Provide the (X, Y) coordinate of the cell's center where the given text is located.  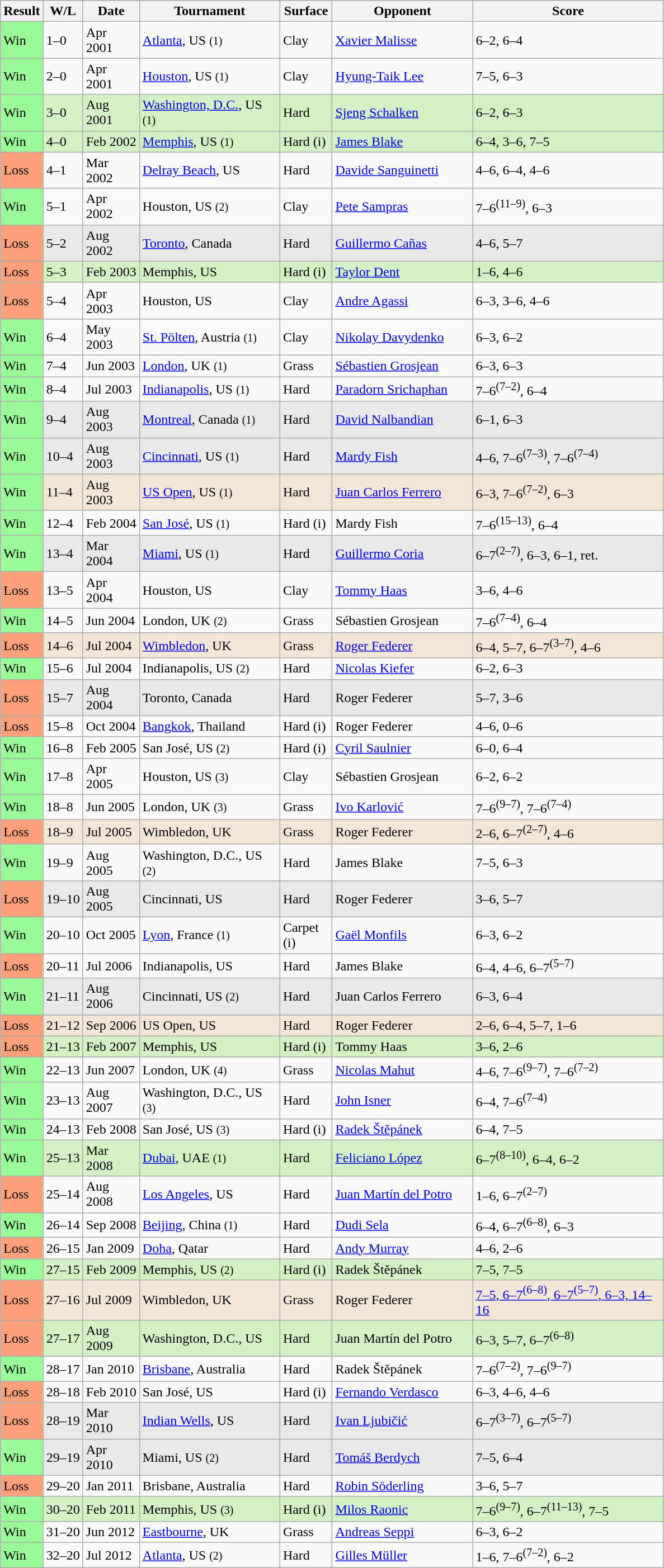
Atlanta, US (2) (209, 1555)
7–6(9–7), 6–7(11–13), 7–5 (568, 1509)
John Isner (403, 1100)
Cincinnati, US (209, 899)
7–4 (63, 366)
Surface (306, 11)
Davide Sanguinetti (403, 170)
4–6, 5–7 (568, 243)
Feliciano López (403, 1158)
6–4, 3–6, 7–5 (568, 141)
4–1 (63, 170)
2–6, 6–4, 5–7, 1–6 (568, 1025)
4–6, 2–6 (568, 1248)
18–9 (63, 832)
19–10 (63, 899)
Gilles Müller (403, 1555)
Tournament (209, 11)
US Open, US (209, 1025)
Date (111, 11)
15–6 (63, 669)
4–6, 7–6(9–7), 7–6(7–2) (568, 1070)
Montreal, Canada (1) (209, 419)
25–14 (63, 1194)
David Nalbandian (403, 419)
6–3, 7–6(7–2), 6–3 (568, 492)
Feb 2007 (111, 1046)
Dudi Sela (403, 1225)
7–6(7–2), 7–6(9–7) (568, 1368)
Apr 2005 (111, 776)
14–5 (63, 620)
Eastbourne, UK (209, 1532)
Mar 2004 (111, 553)
5–4 (63, 301)
Memphis, US (2) (209, 1269)
Lyon, France (1) (209, 936)
6–2, 6–4 (568, 40)
6–3, 4–6, 4–6 (568, 1392)
Sjeng Schalken (403, 113)
6–7(8–10), 6–4, 6–2 (568, 1158)
6–4, 7–5 (568, 1129)
21–11 (63, 996)
London, UK (3) (209, 807)
Memphis, US (3) (209, 1509)
Jan 2010 (111, 1368)
7–5, 6–4 (568, 1457)
Andreas Seppi (403, 1532)
6–0, 6–4 (568, 747)
San José, US (3) (209, 1129)
30–20 (63, 1509)
6–4, 5–7, 6–7(3–7), 4–6 (568, 645)
Jul 2006 (111, 966)
Delray Beach, US (209, 170)
5–2 (63, 243)
St. Pölten, Austria (1) (209, 337)
Feb 2003 (111, 272)
6–3, 6–4 (568, 996)
Aug 2006 (111, 996)
Aug 2001 (111, 113)
Feb 2009 (111, 1269)
Washington, D.C., US (209, 1338)
6–4, 7–6(7–4) (568, 1100)
Feb 2010 (111, 1392)
Houston, US (1) (209, 76)
25–13 (63, 1158)
Feb 2011 (111, 1509)
18–8 (63, 807)
Washington, D.C., US (3) (209, 1100)
Aug 2004 (111, 698)
15–8 (63, 726)
Jun 2012 (111, 1532)
6–2, 6–2 (568, 776)
Tomáš Berdych (403, 1457)
Andy Murray (403, 1248)
Hyung-Taik Lee (403, 76)
London, UK (1) (209, 366)
Ivo Karlović (403, 807)
13–5 (63, 590)
28–17 (63, 1368)
San José, US (209, 1392)
Andre Agassi (403, 301)
Apr 2004 (111, 590)
4–0 (63, 141)
London, UK (2) (209, 620)
Paradorn Srichaphan (403, 389)
Doha, Qatar (209, 1248)
US Open, US (1) (209, 492)
Guillermo Cañas (403, 243)
W/L (63, 11)
Houston, US (2) (209, 207)
5–7, 3–6 (568, 698)
6–4 (63, 337)
7–6(7–2), 6–4 (568, 389)
29–20 (63, 1486)
Miami, US (2) (209, 1457)
19–9 (63, 862)
16–8 (63, 747)
Washington, D.C., US (1) (209, 113)
Feb 2002 (111, 141)
Jun 2004 (111, 620)
Atlanta, US (1) (209, 40)
Aug 2009 (111, 1338)
Memphis, US (1) (209, 141)
29–19 (63, 1457)
7–6(11–9), 6–3 (568, 207)
21–12 (63, 1025)
11–4 (63, 492)
28–19 (63, 1421)
Aug 2007 (111, 1100)
Apr 2010 (111, 1457)
San José, US (2) (209, 747)
5–3 (63, 272)
Sep 2008 (111, 1225)
Fernando Verdasco (403, 1392)
Carpet (i) (306, 936)
Nikolay Davydenko (403, 337)
6–3, 6–3 (568, 366)
26–14 (63, 1225)
Milos Raonic (403, 1509)
2–0 (63, 76)
Mar 2008 (111, 1158)
Gaël Monfils (403, 936)
6–4, 4–6, 6–7(5–7) (568, 966)
Jul 2012 (111, 1555)
3–0 (63, 113)
Apr 2002 (111, 207)
2–6, 6–7(2–7), 4–6 (568, 832)
Washington, D.C., US (2) (209, 862)
7–5, 6–7(6–8), 6–7(5–7), 6–3, 14–16 (568, 1300)
3–6, 4–6 (568, 590)
6–4, 6–7(6–8), 6–3 (568, 1225)
6–7(3–7), 6–7(5–7) (568, 1421)
1–6, 7–6(7–2), 6–2 (568, 1555)
28–18 (63, 1392)
Aug 2002 (111, 243)
17–8 (63, 776)
Xavier Malisse (403, 40)
Feb 2004 (111, 523)
1–6, 4–6 (568, 272)
Houston, US (3) (209, 776)
Jun 2007 (111, 1070)
Oct 2005 (111, 936)
20–10 (63, 936)
21–13 (63, 1046)
6–7(2–7), 6–3, 6–1, ret. (568, 553)
23–13 (63, 1100)
Bangkok, Thailand (209, 726)
Ivan Ljubičić (403, 1421)
Cincinnati, US (1) (209, 456)
Jul 2003 (111, 389)
20–11 (63, 966)
24–13 (63, 1129)
Los Angeles, US (209, 1194)
Mar 2010 (111, 1421)
Sep 2006 (111, 1025)
1–6, 6–7(2–7) (568, 1194)
6–3, 3–6, 4–6 (568, 301)
Miami, US (1) (209, 553)
27–15 (63, 1269)
7–6(15–13), 6–4 (568, 523)
Jan 2009 (111, 1248)
7–6(7–4), 6–4 (568, 620)
10–4 (63, 456)
27–16 (63, 1300)
Nicolas Kiefer (403, 669)
San José, US (1) (209, 523)
Taylor Dent (403, 272)
3–6, 2–6 (568, 1046)
Result (22, 11)
4–6, 6–4, 4–6 (568, 170)
1–0 (63, 40)
Dubai, UAE (1) (209, 1158)
Beijing, China (1) (209, 1225)
Jan 2011 (111, 1486)
4–6, 0–6 (568, 726)
13–4 (63, 553)
May 2003 (111, 337)
Nicolas Mahut (403, 1070)
Aug 2008 (111, 1194)
12–4 (63, 523)
22–13 (63, 1070)
Pete Sampras (403, 207)
6–3, 5–7, 6–7(6–8) (568, 1338)
Apr 2003 (111, 301)
Cincinnati, US (2) (209, 996)
31–20 (63, 1532)
Feb 2008 (111, 1129)
15–7 (63, 698)
7–5, 7–5 (568, 1269)
26–15 (63, 1248)
Guillermo Coria (403, 553)
Indianapolis, US (2) (209, 669)
Jun 2005 (111, 807)
5–1 (63, 207)
Indianapolis, US (1) (209, 389)
Cyril Saulnier (403, 747)
Score (568, 11)
27–17 (63, 1338)
Indianapolis, US (209, 966)
32–20 (63, 1555)
London, UK (4) (209, 1070)
Mar 2002 (111, 170)
14–6 (63, 645)
Indian Wells, US (209, 1421)
Feb 2005 (111, 747)
Robin Söderling (403, 1486)
6–1, 6–3 (568, 419)
Jul 2009 (111, 1300)
Jul 2005 (111, 832)
Opponent (403, 11)
Jun 2003 (111, 366)
8–4 (63, 389)
7–6(9–7), 7–6(7–4) (568, 807)
Oct 2004 (111, 726)
4–6, 7–6(7–3), 7–6(7–4) (568, 456)
9–4 (63, 419)
